From the cell containing the given text, extract its center point as [X, Y] coordinate. 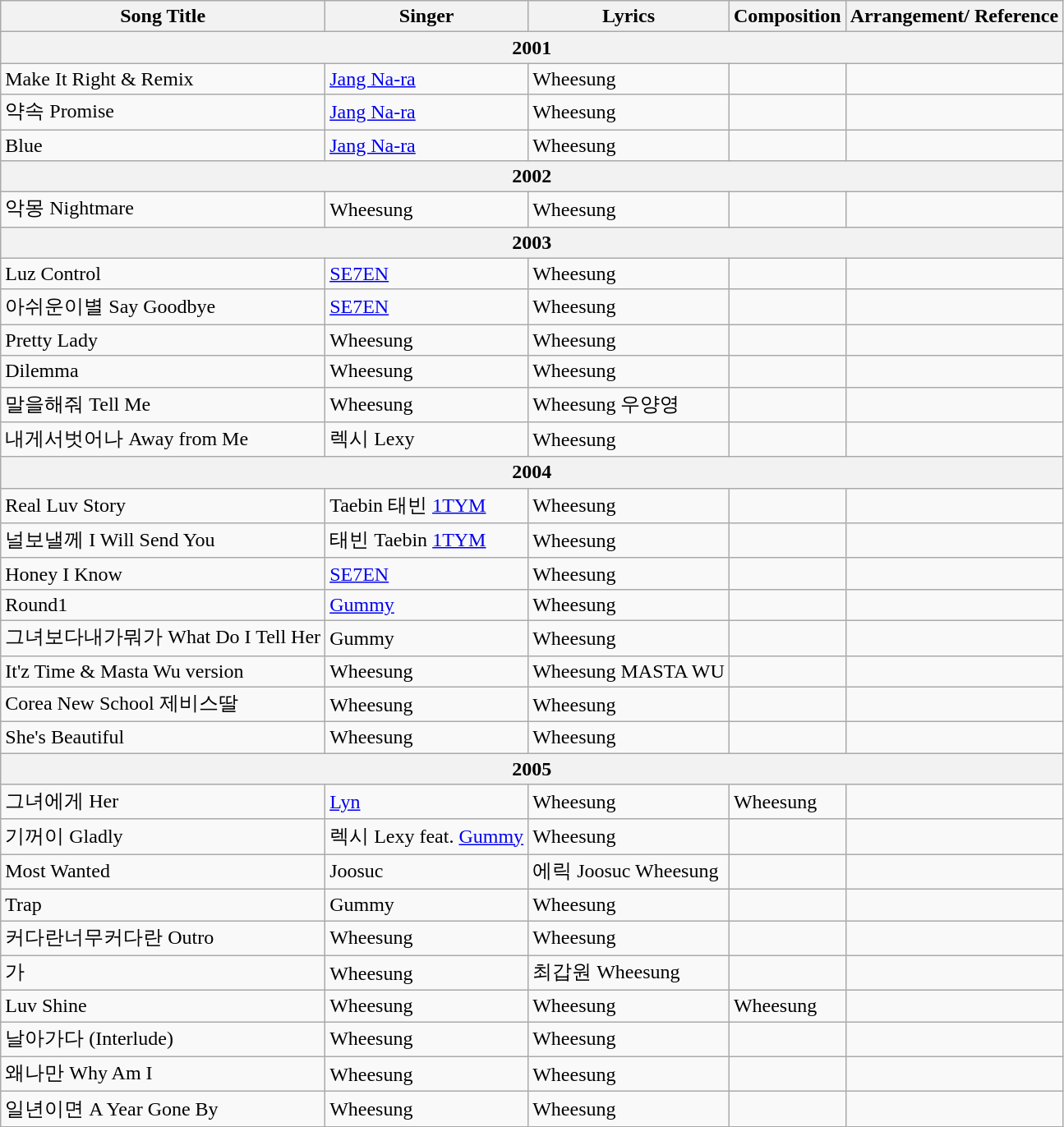
Composition [787, 16]
Honey I Know [163, 573]
Luz Control [163, 274]
Round1 [163, 605]
그녀에게 Her [163, 802]
Joosuc [427, 872]
내게서벗어나 Away from Me [163, 440]
Make It Right & Remix [163, 79]
She's Beautiful [163, 738]
2004 [532, 472]
악몽 Nightmare [163, 210]
Real Luv Story [163, 506]
Most Wanted [163, 872]
아쉬운이별 Say Goodbye [163, 307]
Lyrics [629, 16]
렉시 Lexy [427, 440]
에릭 Joosuc Wheesung [629, 872]
2002 [532, 177]
Wheesung MASTA WU [629, 671]
Song Title [163, 16]
Corea New School 제비스딸 [163, 705]
날아가다 (Interlude) [163, 1040]
Dilemma [163, 371]
말을해줘 Tell Me [163, 404]
널보낼께 I Will Send You [163, 540]
그녀보다내가뭐가 What Do I Tell Her [163, 637]
2003 [532, 242]
렉시 Lexy feat. Gummy [427, 836]
Pretty Lady [163, 340]
가 [163, 973]
Luv Shine [163, 1006]
Wheesung 우양영 [629, 404]
Blue [163, 145]
최갑원 Wheesung [629, 973]
Arrangement/ Reference [955, 16]
Singer [427, 16]
일년이면 A Year Gone By [163, 1109]
2001 [532, 48]
Lyn [427, 802]
Trap [163, 904]
기꺼이 Gladly [163, 836]
태빈 Taebin 1TYM [427, 540]
It'z Time & Masta Wu version [163, 671]
2005 [532, 769]
Taebin 태빈 1TYM [427, 506]
커다란너무커다란 Outro [163, 938]
약속 Promise [163, 112]
왜나만 Why Am I [163, 1074]
